Return the [X, Y] coordinate for the center point of the cell that contains the specified text.  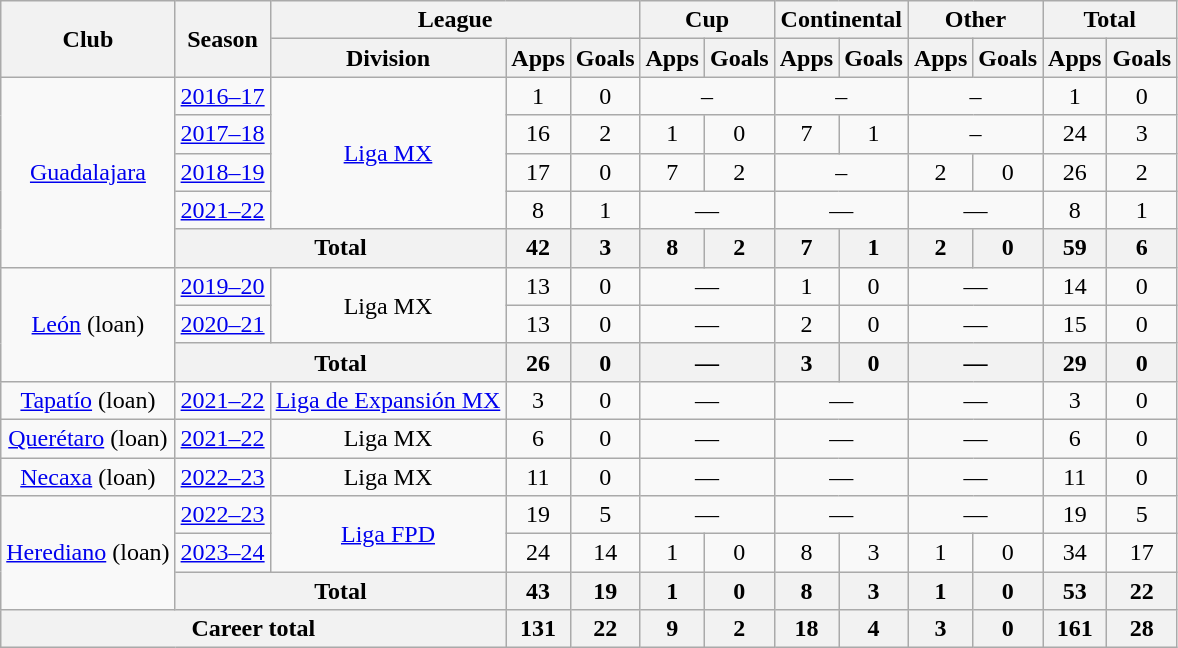
131 [538, 629]
9 [672, 629]
2023–24 [222, 553]
Club [88, 39]
Herediano (loan) [88, 553]
Guadalajara [88, 172]
Querétaro (loan) [88, 438]
59 [1075, 248]
Tapatío (loan) [88, 400]
2016–17 [222, 96]
18 [806, 629]
Continental [841, 20]
Liga FPD [388, 534]
53 [1075, 591]
2018–19 [222, 172]
2019–20 [222, 286]
29 [1075, 362]
161 [1075, 629]
League [455, 20]
34 [1075, 553]
Division [388, 58]
4 [874, 629]
León (loan) [88, 324]
42 [538, 248]
Liga de Expansión MX [388, 400]
Other [975, 20]
Cup [707, 20]
28 [1142, 629]
16 [538, 134]
2017–18 [222, 134]
Season [222, 39]
Career total [254, 629]
2020–21 [222, 324]
43 [538, 591]
15 [1075, 324]
Necaxa (loan) [88, 477]
